Capture the cell that displays the provided text and extract its (x, y) central coordinate. 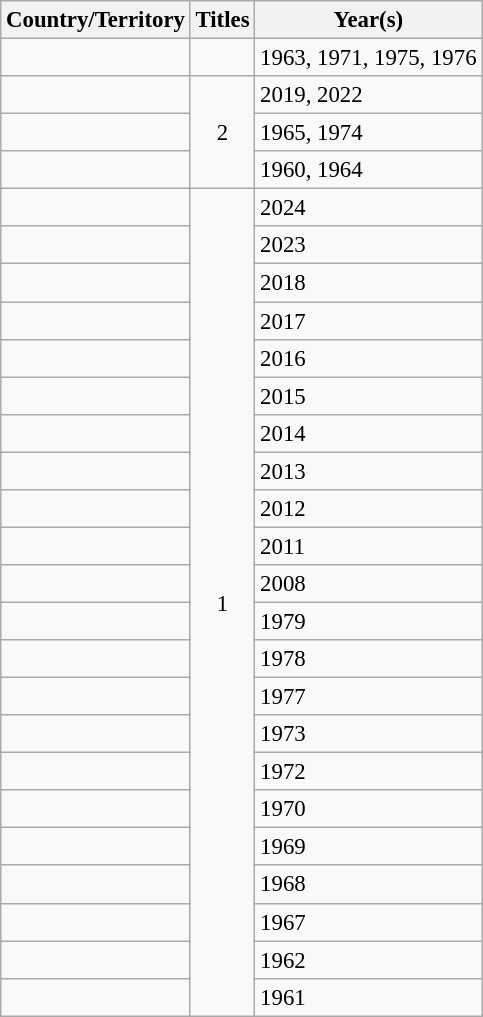
1977 (368, 697)
1979 (368, 621)
1970 (368, 809)
2012 (368, 509)
1962 (368, 960)
2019, 2022 (368, 95)
2024 (368, 208)
2011 (368, 546)
2008 (368, 584)
1 (222, 602)
2023 (368, 245)
2014 (368, 433)
1965, 1974 (368, 133)
2 (222, 132)
2017 (368, 321)
1963, 1971, 1975, 1976 (368, 58)
1973 (368, 734)
Titles (222, 20)
1968 (368, 885)
2015 (368, 396)
2013 (368, 471)
1961 (368, 997)
Country/Territory (96, 20)
1972 (368, 772)
1967 (368, 922)
1969 (368, 847)
1978 (368, 659)
2018 (368, 283)
Year(s) (368, 20)
1960, 1964 (368, 170)
2016 (368, 358)
